Return (x, y) of the center of cell containing provided text 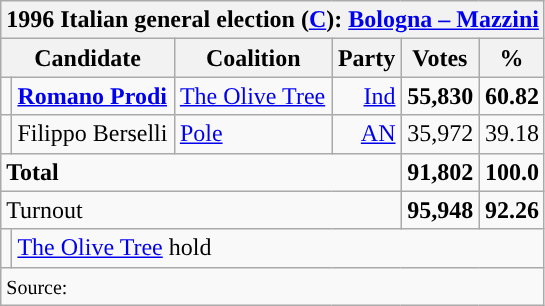
Romano Prodi (93, 96)
1996 Italian general election (C): Bologna – Mazzini (273, 20)
91,802 (440, 172)
35,972 (440, 134)
The Olive Tree hold (278, 248)
Party (366, 58)
Ind (366, 96)
The Olive Tree (253, 96)
Source: (273, 286)
92.26 (512, 210)
39.18 (512, 134)
Candidate (88, 58)
Turnout (201, 210)
% (512, 58)
Votes (440, 58)
Pole (253, 134)
55,830 (440, 96)
100.0 (512, 172)
Total (201, 172)
60.82 (512, 96)
AN (366, 134)
Coalition (253, 58)
95,948 (440, 210)
Filippo Berselli (93, 134)
